Identify which cell holds the provided text, then report its (x, y) central coordinate. 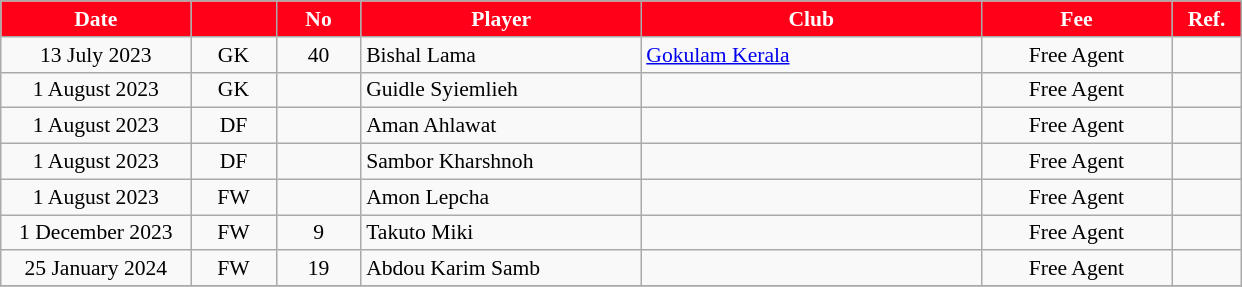
9 (318, 233)
13 July 2023 (96, 55)
Abdou Karim Samb (501, 269)
40 (318, 55)
Takuto Miki (501, 233)
Sambor Kharshnoh (501, 162)
Guidle Syiemlieh (501, 90)
Gokulam Kerala (811, 55)
Fee (1076, 19)
Date (96, 19)
Club (811, 19)
Ref. (1207, 19)
Bishal Lama (501, 55)
No (318, 19)
25 January 2024 (96, 269)
1 December 2023 (96, 233)
Player (501, 19)
Amon Lepcha (501, 197)
Aman Ahlawat (501, 126)
19 (318, 269)
